Pinpoint the cell where the given text exists, returning its [x, y] midpoint coordinate. 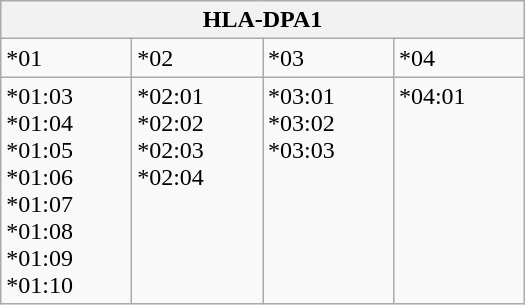
HLA-DPA1 [263, 20]
*04 [458, 58]
*01 [66, 58]
*03 [328, 58]
*02 [198, 58]
*04:01 [458, 190]
*03:01*03:02*03:03 [328, 190]
*01:03*01:04*01:05*01:06*01:07*01:08*01:09*01:10 [66, 190]
*02:01*02:02*02:03*02:04 [198, 190]
